Return the [x, y] coordinate for the center point of the cell that contains the specified text.  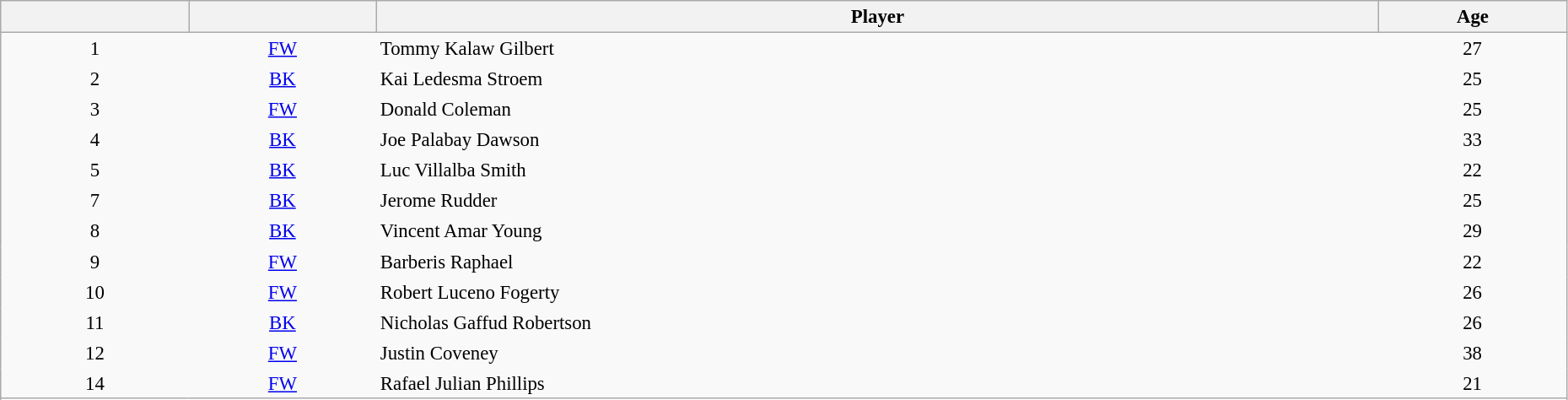
33 [1473, 140]
5 [94, 170]
2 [94, 78]
Rafael Julian Phillips [877, 383]
8 [94, 231]
Nicholas Gaffud Robertson [877, 322]
14 [94, 383]
Vincent Amar Young [877, 231]
27 [1473, 49]
Barberis Raphael [877, 262]
12 [94, 353]
Robert Luceno Fogerty [877, 292]
7 [94, 201]
Tommy Kalaw Gilbert [877, 49]
Justin Coveney [877, 353]
Luc Villalba Smith [877, 170]
Player [877, 17]
38 [1473, 353]
4 [94, 140]
10 [94, 292]
3 [94, 109]
9 [94, 262]
29 [1473, 231]
Kai Ledesma Stroem [877, 78]
Jerome Rudder [877, 201]
Age [1473, 17]
11 [94, 322]
Joe Palabay Dawson [877, 140]
Donald Coleman [877, 109]
1 [94, 49]
21 [1473, 383]
